Detect which cell encompasses the target text, then output its [x, y] center coordinate. 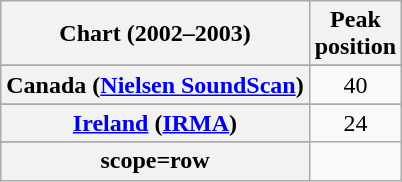
Chart (2002–2003) [155, 34]
scope=row [155, 161]
Ireland (IRMA) [155, 123]
24 [355, 123]
Peak position [355, 34]
Canada (Nielsen SoundScan) [155, 85]
40 [355, 85]
